For the text-containing cell, return its midpoint in [X, Y] coordinate format. 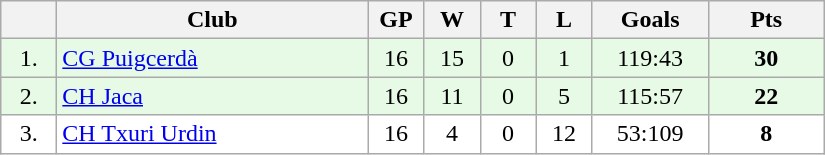
Pts [766, 20]
Club [212, 20]
T [508, 20]
CG Puigcerdà [212, 58]
115:57 [650, 96]
1. [29, 58]
53:109 [650, 134]
4 [452, 134]
1 [564, 58]
22 [766, 96]
CH Jaca [212, 96]
5 [564, 96]
12 [564, 134]
2. [29, 96]
8 [766, 134]
CH Txuri Urdin [212, 134]
W [452, 20]
L [564, 20]
11 [452, 96]
119:43 [650, 58]
GP [396, 20]
Goals [650, 20]
15 [452, 58]
3. [29, 134]
30 [766, 58]
